Search for the cell housing the specified text and yield its [X, Y] center coordinate. 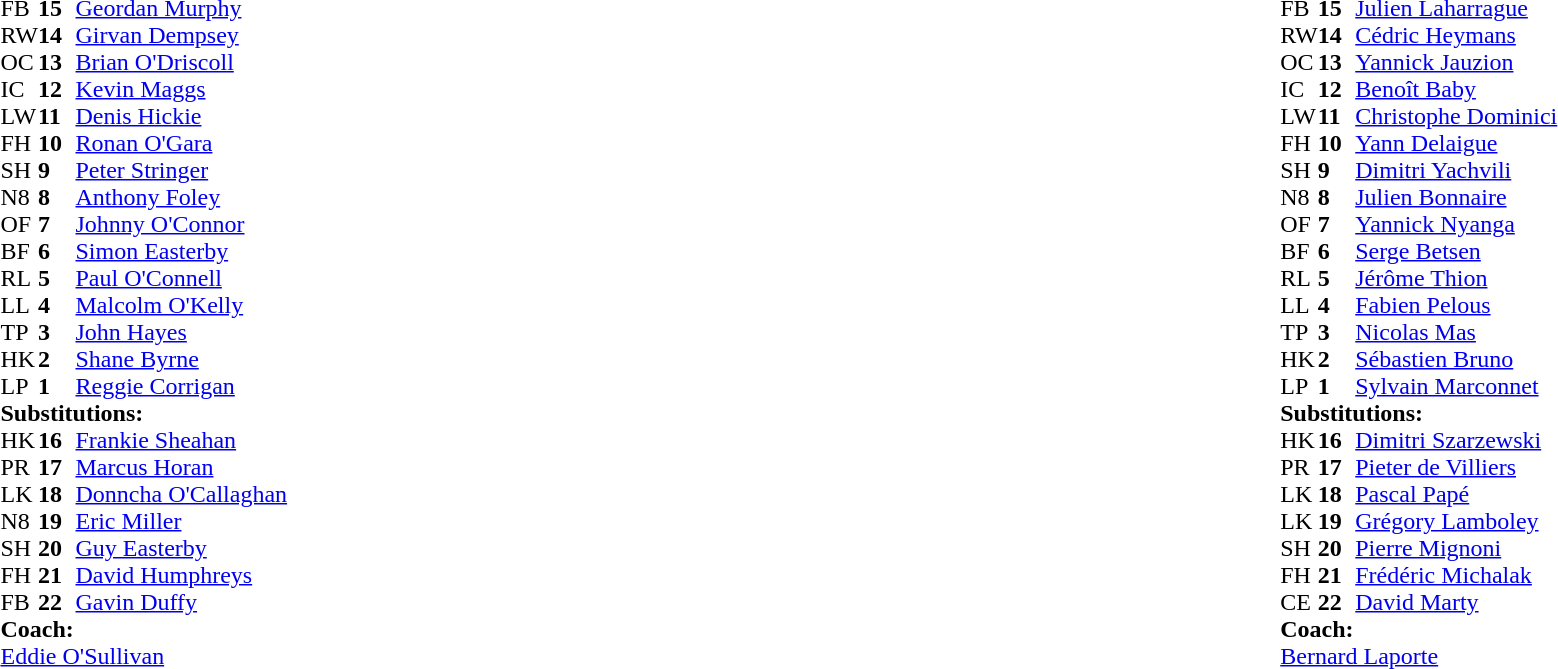
CE [1299, 602]
Grégory Lamboley [1456, 522]
Johnny O'Connor [182, 224]
Sylvain Marconnet [1456, 386]
Bernard Laporte [1418, 656]
Kevin Maggs [182, 90]
Julien Bonnaire [1456, 198]
Dimitri Szarzewski [1456, 440]
John Hayes [182, 332]
Sébastien Bruno [1456, 360]
Anthony Foley [182, 198]
Malcolm O'Kelly [182, 306]
David Marty [1456, 602]
Cédric Heymans [1456, 36]
Pieter de Villiers [1456, 468]
Yannick Jauzion [1456, 62]
Frédéric Michalak [1456, 576]
Fabien Pelous [1456, 306]
Reggie Corrigan [182, 386]
Simon Easterby [182, 252]
Eddie O'Sullivan [144, 656]
Nicolas Mas [1456, 332]
Eric Miller [182, 522]
Frankie Sheahan [182, 440]
Paul O'Connell [182, 278]
Yann Delaigue [1456, 144]
Peter Stringer [182, 170]
Denis Hickie [182, 116]
Donncha O'Callaghan [182, 494]
Brian O'Driscoll [182, 62]
Shane Byrne [182, 360]
Gavin Duffy [182, 602]
Serge Betsen [1456, 252]
Benoît Baby [1456, 90]
Guy Easterby [182, 548]
Jérôme Thion [1456, 278]
Yannick Nyanga [1456, 224]
Pierre Mignoni [1456, 548]
Ronan O'Gara [182, 144]
Christophe Dominici [1456, 116]
Marcus Horan [182, 468]
Dimitri Yachvili [1456, 170]
Pascal Papé [1456, 494]
Girvan Dempsey [182, 36]
David Humphreys [182, 576]
FB [19, 602]
